Determine the (x, y) coordinate at the center of the cell enclosing the given text.  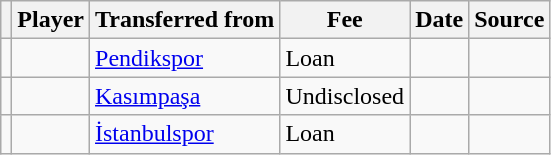
Kasımpaşa (185, 96)
Undisclosed (345, 96)
Pendikspor (185, 58)
Transferred from (185, 20)
Fee (345, 20)
Source (510, 20)
Player (51, 20)
Date (440, 20)
İstanbulspor (185, 134)
